Return (x, y) of the center of cell containing provided text 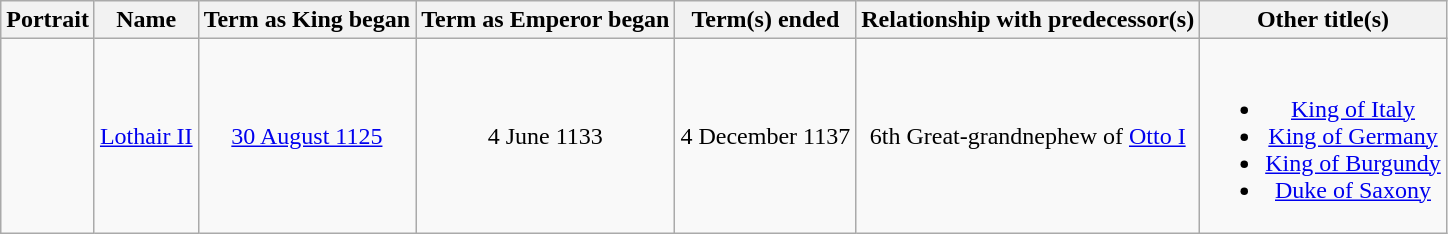
Lothair II (146, 136)
Portrait (48, 20)
Relationship with predecessor(s) (1028, 20)
4 June 1133 (546, 136)
King of ItalyKing of GermanyKing of BurgundyDuke of Saxony (1324, 136)
6th Great-grandnephew of Otto I (1028, 136)
Term(s) ended (766, 20)
30 August 1125 (307, 136)
Term as Emperor began (546, 20)
Term as King began (307, 20)
Name (146, 20)
4 December 1137 (766, 136)
Other title(s) (1324, 20)
